From the cell containing the given text, extract its center point as (x, y) coordinate. 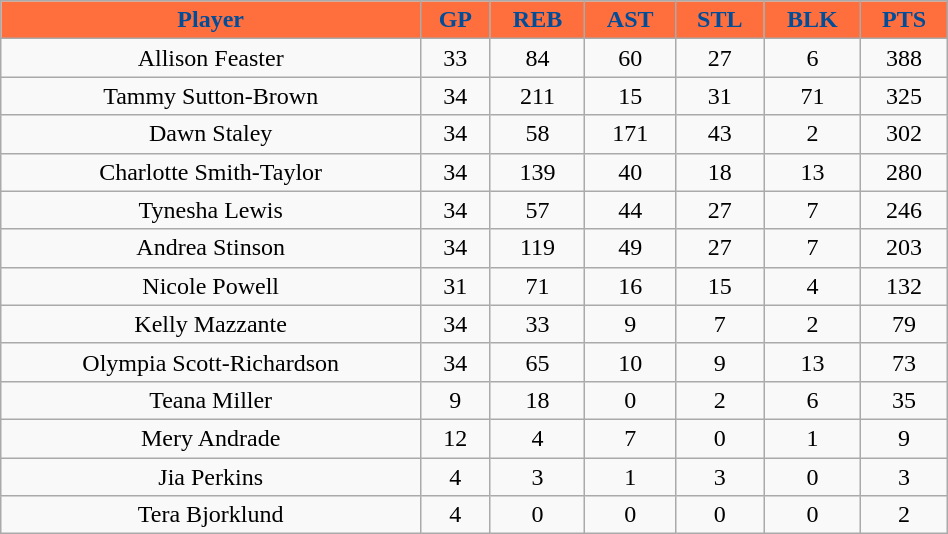
Tynesha Lewis (211, 210)
65 (538, 362)
171 (630, 134)
280 (904, 172)
Kelly Mazzante (211, 324)
GP (456, 20)
12 (456, 438)
Tammy Sutton-Brown (211, 96)
AST (630, 20)
43 (719, 134)
40 (630, 172)
49 (630, 248)
Tera Bjorklund (211, 515)
Andrea Stinson (211, 248)
35 (904, 400)
BLK (812, 20)
Olympia Scott-Richardson (211, 362)
325 (904, 96)
60 (630, 58)
Charlotte Smith-Taylor (211, 172)
Nicole Powell (211, 286)
REB (538, 20)
Allison Feaster (211, 58)
PTS (904, 20)
246 (904, 210)
10 (630, 362)
Player (211, 20)
Jia Perkins (211, 477)
79 (904, 324)
Teana Miller (211, 400)
44 (630, 210)
57 (538, 210)
73 (904, 362)
16 (630, 286)
302 (904, 134)
132 (904, 286)
139 (538, 172)
Mery Andrade (211, 438)
211 (538, 96)
84 (538, 58)
388 (904, 58)
STL (719, 20)
203 (904, 248)
119 (538, 248)
Dawn Staley (211, 134)
58 (538, 134)
